Identify which cell holds the provided text, then report its [X, Y] central coordinate. 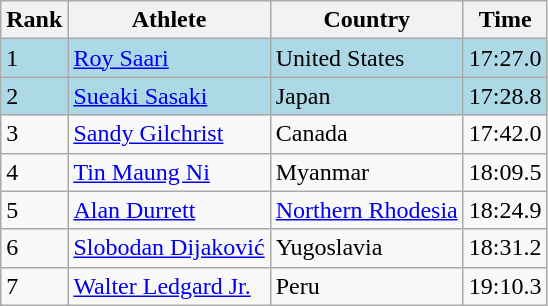
Peru [366, 286]
17:28.8 [505, 96]
7 [34, 286]
Northern Rhodesia [366, 210]
19:10.3 [505, 286]
5 [34, 210]
3 [34, 134]
4 [34, 172]
Japan [366, 96]
Sandy Gilchrist [169, 134]
Rank [34, 20]
Country [366, 20]
18:31.2 [505, 248]
Yugoslavia [366, 248]
6 [34, 248]
Athlete [169, 20]
Walter Ledgard Jr. [169, 286]
17:42.0 [505, 134]
Slobodan Dijaković [169, 248]
United States [366, 58]
17:27.0 [505, 58]
18:24.9 [505, 210]
2 [34, 96]
Roy Saari [169, 58]
Sueaki Sasaki [169, 96]
Time [505, 20]
Canada [366, 134]
Tin Maung Ni [169, 172]
Myanmar [366, 172]
18:09.5 [505, 172]
Alan Durrett [169, 210]
1 [34, 58]
